Return the (x, y) coordinate for the center point of the cell that contains the specified text.  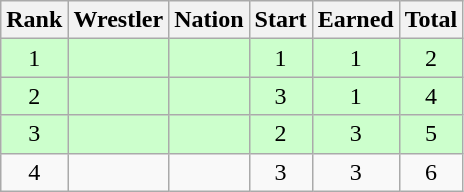
Total (431, 20)
Wrestler (118, 20)
Nation (209, 20)
6 (431, 172)
Earned (356, 20)
Rank (34, 20)
5 (431, 134)
Start (280, 20)
